Determine the (X, Y) coordinate at the center of the cell enclosing the given text.  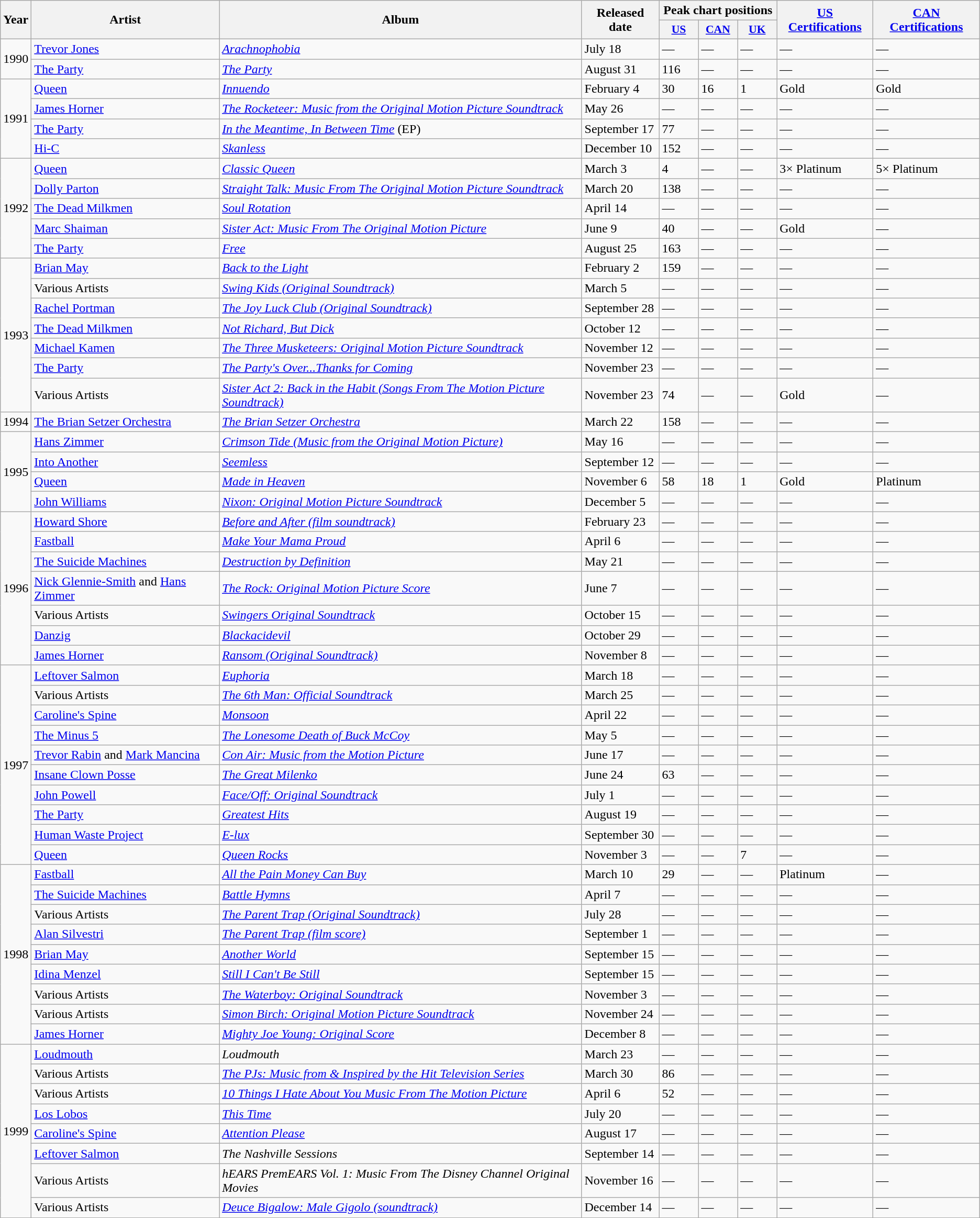
November 12 (620, 348)
The Lonesome Death of Buck McCoy (400, 735)
Deuce Bigalow: Male Gigolo (soundtrack) (400, 1208)
40 (678, 228)
March 3 (620, 169)
April 14 (620, 208)
1995 (16, 472)
4 (678, 169)
December 8 (620, 1034)
November 6 (620, 482)
March 10 (620, 874)
Howard Shore (126, 522)
The Three Musketeers: Original Motion Picture Soundtrack (400, 348)
Dolly Parton (126, 189)
Alan Silvestri (126, 934)
Innuendo (400, 89)
3× Platinum (825, 169)
CAN (718, 30)
159 (678, 268)
Crimson Tide (Music from the Original Motion Picture) (400, 442)
1992 (16, 208)
52 (678, 1094)
Sister Act 2: Back in the Habit (Songs From The Motion Picture Soundtrack) (400, 395)
March 30 (620, 1074)
October 29 (620, 635)
Still I Can't Be Still (400, 974)
Insane Clown Posse (126, 775)
June 17 (620, 755)
1991 (16, 119)
Human Waste Project (126, 835)
16 (718, 89)
Into Another (126, 462)
7 (757, 855)
Greatest Hits (400, 815)
Trevor Rabin and Mark Mancina (126, 755)
In the Meantime, In Between Time (EP) (400, 129)
John Williams (126, 502)
This Time (400, 1114)
The 6th Man: Official Soundtrack (400, 695)
US (678, 30)
Trevor Jones (126, 49)
Nick Glennie-Smith and Hans Zimmer (126, 589)
May 16 (620, 442)
March 23 (620, 1054)
September 28 (620, 308)
Not Richard, But Dick (400, 328)
June 24 (620, 775)
December 10 (620, 149)
86 (678, 1074)
Released date (620, 20)
Album (400, 20)
5× Platinum (927, 169)
July 1 (620, 795)
August 17 (620, 1134)
1990 (16, 59)
Michael Kamen (126, 348)
September 14 (620, 1154)
The Great Milenko (400, 775)
June 7 (620, 589)
1993 (16, 335)
Hans Zimmer (126, 442)
Los Lobos (126, 1114)
Rachel Portman (126, 308)
77 (678, 129)
Attention Please (400, 1134)
1997 (16, 765)
March 18 (620, 675)
10 Things I Hate About You Music From The Motion Picture (400, 1094)
July 20 (620, 1114)
Peak chart positions (718, 10)
1994 (16, 422)
Face/Off: Original Soundtrack (400, 795)
Mighty Joe Young: Original Score (400, 1034)
Monsoon (400, 715)
Seemless (400, 462)
Artist (126, 20)
30 (678, 89)
October 15 (620, 615)
The Rock: Original Motion Picture Score (400, 589)
Back to the Light (400, 268)
June 9 (620, 228)
May 5 (620, 735)
Before and After (film soundtrack) (400, 522)
February 2 (620, 268)
Swingers Original Soundtrack (400, 615)
The Parent Trap (film score) (400, 934)
John Powell (126, 795)
74 (678, 395)
March 22 (620, 422)
Marc Shaiman (126, 228)
Made in Heaven (400, 482)
hEARS PremEARS Vol. 1: Music From The Disney Channel Original Movies (400, 1180)
Danzig (126, 635)
Destruction by Definition (400, 561)
Straight Talk: Music From The Original Motion Picture Soundtrack (400, 189)
The Nashville Sessions (400, 1154)
Another World (400, 954)
1998 (16, 954)
Battle Hymns (400, 894)
Swing Kids (Original Soundtrack) (400, 288)
April 22 (620, 715)
138 (678, 189)
March 5 (620, 288)
Ransom (Original Soundtrack) (400, 655)
September 12 (620, 462)
The Party's Over...Thanks for Coming (400, 368)
May 21 (620, 561)
1996 (16, 589)
August 31 (620, 69)
March 20 (620, 189)
All the Pain Money Can Buy (400, 874)
November 24 (620, 1014)
The Waterboy: Original Soundtrack (400, 994)
The Rocketeer: Music from the Original Motion Picture Soundtrack (400, 109)
March 25 (620, 695)
The Joy Luck Club (Original Soundtrack) (400, 308)
December 5 (620, 502)
Soul Rotation (400, 208)
US Certifications (825, 20)
August 19 (620, 815)
February 4 (620, 89)
1999 (16, 1131)
158 (678, 422)
September 30 (620, 835)
UK (757, 30)
February 23 (620, 522)
Hi-C (126, 149)
September 1 (620, 934)
Simon Birch: Original Motion Picture Soundtrack (400, 1014)
Queen Rocks (400, 855)
163 (678, 248)
The PJs: Music from & Inspired by the Hit Television Series (400, 1074)
58 (678, 482)
CAN Certifications (927, 20)
July 28 (620, 914)
Year (16, 20)
Euphoria (400, 675)
152 (678, 149)
May 26 (620, 109)
Blackacidevil (400, 635)
The Parent Trap (Original Soundtrack) (400, 914)
Sister Act: Music From The Original Motion Picture (400, 228)
The Minus 5 (126, 735)
October 12 (620, 328)
November 16 (620, 1180)
Con Air: Music from the Motion Picture (400, 755)
29 (678, 874)
Skanless (400, 149)
Make Your Mama Proud (400, 541)
Arachnophobia (400, 49)
July 18 (620, 49)
August 25 (620, 248)
116 (678, 69)
September 17 (620, 129)
18 (718, 482)
April 7 (620, 894)
Nixon: Original Motion Picture Soundtrack (400, 502)
63 (678, 775)
E-lux (400, 835)
December 14 (620, 1208)
Free (400, 248)
November 8 (620, 655)
Classic Queen (400, 169)
Idina Menzel (126, 974)
